For the text-containing cell, return its midpoint in [x, y] coordinate format. 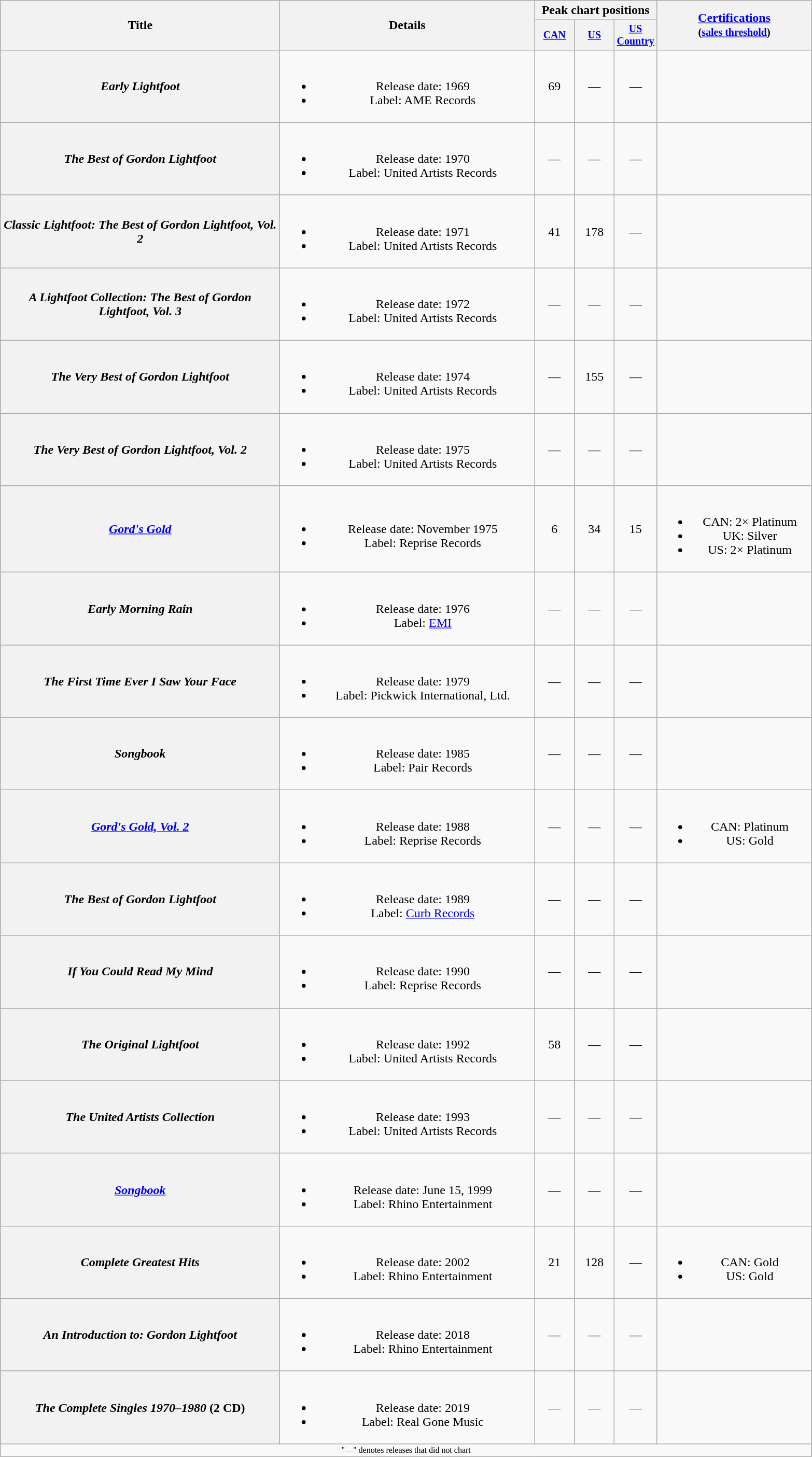
CAN: PlatinumUS: Gold [734, 826]
Certifications(sales threshold) [734, 25]
Details [408, 25]
A Lightfoot Collection: The Best of Gordon Lightfoot, Vol. 3 [140, 304]
CAN: GoldUS: Gold [734, 1262]
Release date: 1992Label: United Artists Records [408, 1044]
41 [555, 231]
Release date: 1969Label: AME Records [408, 86]
US Country [636, 35]
Release date: June 15, 1999Label: Rhino Entertainment [408, 1189]
The First Time Ever I Saw Your Face [140, 681]
Release date: 1989Label: Curb Records [408, 899]
The Original Lightfoot [140, 1044]
Release date: 1979Label: Pickwick International, Ltd. [408, 681]
US [594, 35]
Release date: 2018Label: Rhino Entertainment [408, 1335]
Release date: 1970Label: United Artists Records [408, 159]
The Complete Singles 1970–1980 (2 CD) [140, 1407]
15 [636, 529]
Title [140, 25]
Early Morning Rain [140, 609]
Complete Greatest Hits [140, 1262]
21 [555, 1262]
If You Could Read My Mind [140, 972]
Release date: 1971Label: United Artists Records [408, 231]
CAN [555, 35]
The Very Best of Gordon Lightfoot, Vol. 2 [140, 450]
155 [594, 377]
Release date: 1993Label: United Artists Records [408, 1117]
Classic Lightfoot: The Best of Gordon Lightfoot, Vol. 2 [140, 231]
The Very Best of Gordon Lightfoot [140, 377]
Gord's Gold [140, 529]
178 [594, 231]
Release date: 2002Label: Rhino Entertainment [408, 1262]
58 [555, 1044]
34 [594, 529]
"—" denotes releases that did not chart [407, 1450]
The United Artists Collection [140, 1117]
Release date: 1975Label: United Artists Records [408, 450]
An Introduction to: Gordon Lightfoot [140, 1335]
69 [555, 86]
Early Lightfoot [140, 86]
6 [555, 529]
Release date: 1974Label: United Artists Records [408, 377]
Release date: 1972Label: United Artists Records [408, 304]
Release date: November 1975Label: Reprise Records [408, 529]
Release date: 1985Label: Pair Records [408, 754]
128 [594, 1262]
Peak chart positions [596, 10]
Release date: 1988Label: Reprise Records [408, 826]
Gord's Gold, Vol. 2 [140, 826]
CAN: 2× PlatinumUK: SilverUS: 2× Platinum [734, 529]
Release date: 1990Label: Reprise Records [408, 972]
Release date: 2019Label: Real Gone Music [408, 1407]
Release date: 1976Label: EMI [408, 609]
